Provide the [x, y] coordinate of the cell's center where the given text is located.  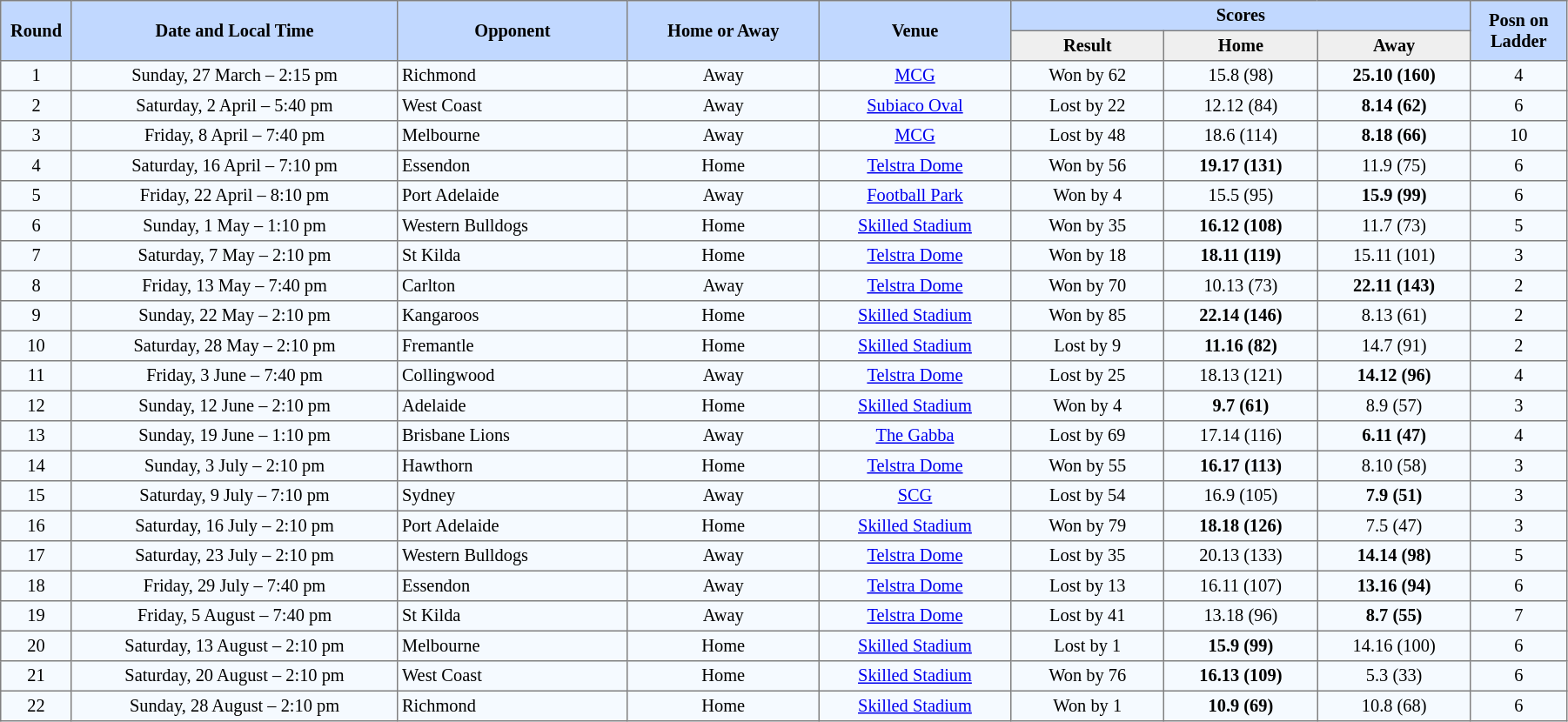
18.13 (121) [1241, 376]
Venue [915, 31]
Lost by 54 [1088, 496]
8 [37, 285]
Brisbane Lions [513, 436]
14.7 (91) [1394, 345]
Lost by 25 [1088, 376]
13 [37, 436]
11.9 (75) [1394, 165]
Sunday, 22 May – 2:10 pm [234, 316]
Saturday, 2 April – 5:40 pm [234, 105]
Saturday, 9 July – 7:10 pm [234, 496]
17 [37, 556]
12.12 (84) [1241, 105]
Football Park [915, 196]
Scores [1241, 16]
Saturday, 23 July – 2:10 pm [234, 556]
Won by 55 [1088, 465]
20.13 (133) [1241, 556]
20 [37, 645]
8.14 (62) [1394, 105]
Friday, 8 April – 7:40 pm [234, 136]
SCG [915, 496]
Won by 85 [1088, 316]
Won by 70 [1088, 285]
Lost by 22 [1088, 105]
Saturday, 16 July – 2:10 pm [234, 525]
Sunday, 19 June – 1:10 pm [234, 436]
Lost by 69 [1088, 436]
Lost by 48 [1088, 136]
22.14 (146) [1241, 316]
14.16 (100) [1394, 645]
14.14 (98) [1394, 556]
7.5 (47) [1394, 525]
Saturday, 20 August – 2:10 pm [234, 676]
Won by 79 [1088, 525]
Hawthorn [513, 465]
10.8 (68) [1394, 705]
18.18 (126) [1241, 525]
8.13 (61) [1394, 316]
22.11 (143) [1394, 285]
8.9 (57) [1394, 405]
12 [37, 405]
8.10 (58) [1394, 465]
Subiaco Oval [915, 105]
15.8 (98) [1241, 76]
10.9 (69) [1241, 705]
11.7 (73) [1394, 225]
Collingwood [513, 376]
6.11 (47) [1394, 436]
Won by 18 [1088, 256]
Sunday, 28 August – 2:10 pm [234, 705]
Opponent [513, 31]
Home or Away [723, 31]
Sydney [513, 496]
Sunday, 3 July – 2:10 pm [234, 465]
5.3 (33) [1394, 676]
18.6 (114) [1241, 136]
Saturday, 7 May – 2:10 pm [234, 256]
Carlton [513, 285]
17.14 (116) [1241, 436]
Round [37, 31]
16.13 (109) [1241, 676]
Saturday, 13 August – 2:10 pm [234, 645]
Won by 56 [1088, 165]
18 [37, 585]
13.16 (94) [1394, 585]
16.17 (113) [1241, 465]
10.13 (73) [1241, 285]
21 [37, 676]
8.18 (66) [1394, 136]
Lost by 35 [1088, 556]
11 [37, 376]
Lost by 9 [1088, 345]
Date and Local Time [234, 31]
16.12 (108) [1241, 225]
16.9 (105) [1241, 496]
14.12 (96) [1394, 376]
15 [37, 496]
Won by 35 [1088, 225]
9.7 (61) [1241, 405]
Won by 62 [1088, 76]
Friday, 5 August – 7:40 pm [234, 616]
Saturday, 28 May – 2:10 pm [234, 345]
Fremantle [513, 345]
Posn on Ladder [1518, 31]
11.16 (82) [1241, 345]
8.7 (55) [1394, 616]
Kangaroos [513, 316]
Won by 76 [1088, 676]
Friday, 3 June – 7:40 pm [234, 376]
14 [37, 465]
15.11 (101) [1394, 256]
Sunday, 27 March – 2:15 pm [234, 76]
Sunday, 12 June – 2:10 pm [234, 405]
Won by 1 [1088, 705]
15.5 (95) [1241, 196]
16.11 (107) [1241, 585]
Lost by 1 [1088, 645]
13.18 (96) [1241, 616]
18.11 (119) [1241, 256]
22 [37, 705]
Saturday, 16 April – 7:10 pm [234, 165]
Friday, 13 May – 7:40 pm [234, 285]
Lost by 13 [1088, 585]
The Gabba [915, 436]
19 [37, 616]
16 [37, 525]
Adelaide [513, 405]
7.9 (51) [1394, 496]
9 [37, 316]
Friday, 29 July – 7:40 pm [234, 585]
Result [1088, 45]
1 [37, 76]
19.17 (131) [1241, 165]
Friday, 22 April – 8:10 pm [234, 196]
Lost by 41 [1088, 616]
Sunday, 1 May – 1:10 pm [234, 225]
25.10 (160) [1394, 76]
